Extract the [x, y] coordinate from the center of the cell holding the provided text.  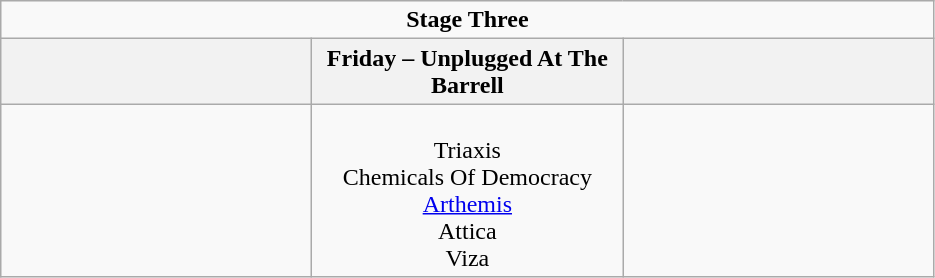
Triaxis Chemicals Of Democracy Arthemis Attica Viza [468, 190]
Friday – Unplugged At The Barrell [468, 72]
Stage Three [468, 20]
